For the text-containing cell, return its midpoint in (X, Y) coordinate format. 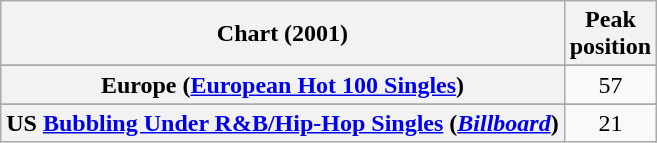
US Bubbling Under R&B/Hip-Hop Singles (Billboard) (282, 123)
21 (610, 123)
Chart (2001) (282, 34)
Europe (European Hot 100 Singles) (282, 85)
57 (610, 85)
Peakposition (610, 34)
